Extract the [X, Y] coordinate from the center of the cell holding the provided text.  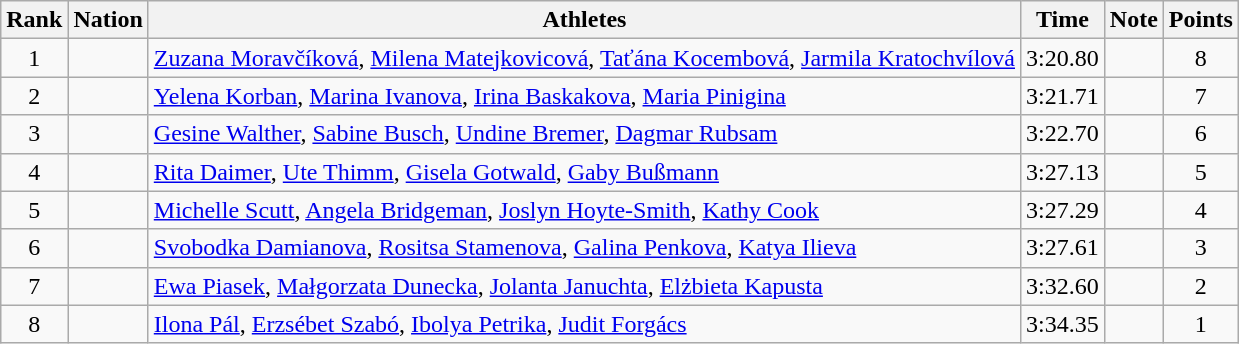
3:20.80 [1063, 58]
Svobodka Damianova, Rositsa Stamenova, Galina Penkova, Katya Ilieva [584, 248]
Athletes [584, 20]
Time [1063, 20]
Nation [108, 20]
Rita Daimer, Ute Thimm, Gisela Gotwald, Gaby Bußmann [584, 172]
3:27.29 [1063, 210]
Rank [34, 20]
3:32.60 [1063, 286]
Note [1134, 20]
Ilona Pál, Erzsébet Szabó, Ibolya Petrika, Judit Forgács [584, 324]
3:27.13 [1063, 172]
3:27.61 [1063, 248]
Michelle Scutt, Angela Bridgeman, Joslyn Hoyte-Smith, Kathy Cook [584, 210]
Ewa Piasek, Małgorzata Dunecka, Jolanta Januchta, Elżbieta Kapusta [584, 286]
Yelena Korban, Marina Ivanova, Irina Baskakova, Maria Pinigina [584, 96]
Points [1200, 20]
3:34.35 [1063, 324]
Zuzana Moravčíková, Milena Matejkovicová, Taťána Kocembová, Jarmila Kratochvílová [584, 58]
3:21.71 [1063, 96]
Gesine Walther, Sabine Busch, Undine Bremer, Dagmar Rubsam [584, 134]
3:22.70 [1063, 134]
